Detect which cell encompasses the target text, then output its (X, Y) center coordinate. 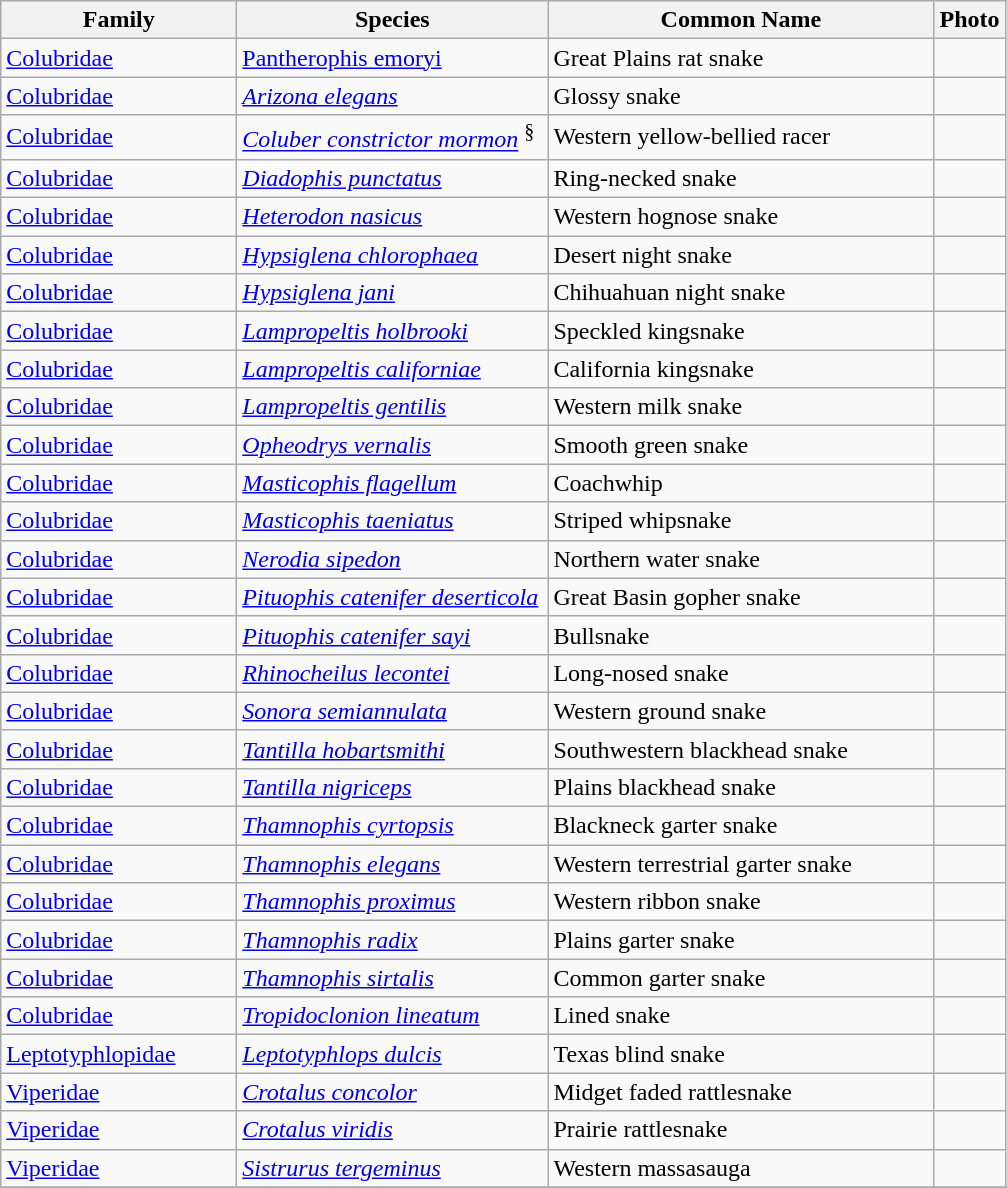
Thamnophis cyrtopsis (392, 826)
Prairie rattlesnake (741, 1130)
Masticophis flagellum (392, 483)
Northern water snake (741, 559)
Western ground snake (741, 711)
Thamnophis sirtalis (392, 978)
Opheodrys vernalis (392, 445)
Plains garter snake (741, 940)
Pituophis catenifer deserticola (392, 597)
Leptotyphlopidae (119, 1054)
Thamnophis elegans (392, 864)
Crotalus viridis (392, 1130)
Family (119, 20)
Western terrestrial garter snake (741, 864)
Smooth green snake (741, 445)
Bullsnake (741, 635)
Pantherophis emoryi (392, 58)
Nerodia sipedon (392, 559)
Western milk snake (741, 407)
Great Plains rat snake (741, 58)
Texas blind snake (741, 1054)
Western hognose snake (741, 217)
Rhinocheilus lecontei (392, 673)
Leptotyphlops dulcis (392, 1054)
Masticophis taeniatus (392, 521)
Plains blackhead snake (741, 787)
Arizona elegans (392, 96)
Sistrurus tergeminus (392, 1168)
Pituophis catenifer sayi (392, 635)
Striped whipsnake (741, 521)
Lampropeltis holbrooki (392, 331)
Lampropeltis californiae (392, 369)
Great Basin gopher snake (741, 597)
Photo (970, 20)
Diadophis punctatus (392, 178)
Tantilla nigriceps (392, 787)
Thamnophis radix (392, 940)
Hypsiglena chlorophaea (392, 255)
Tantilla hobartsmithi (392, 749)
Sonora semiannulata (392, 711)
Western ribbon snake (741, 902)
Heterodon nasicus (392, 217)
Common garter snake (741, 978)
Lampropeltis gentilis (392, 407)
Western massasauga (741, 1168)
Crotalus concolor (392, 1092)
Chihuahuan night snake (741, 293)
Glossy snake (741, 96)
Midget faded rattlesnake (741, 1092)
Coachwhip (741, 483)
Thamnophis proximus (392, 902)
Long-nosed snake (741, 673)
California kingsnake (741, 369)
Desert night snake (741, 255)
Hypsiglena jani (392, 293)
Tropidoclonion lineatum (392, 1016)
Coluber constrictor mormon § (392, 138)
Species (392, 20)
Southwestern blackhead snake (741, 749)
Lined snake (741, 1016)
Blackneck garter snake (741, 826)
Speckled kingsnake (741, 331)
Ring-necked snake (741, 178)
Common Name (741, 20)
Western yellow-bellied racer (741, 138)
